From the cell containing the given text, extract its center point as [x, y] coordinate. 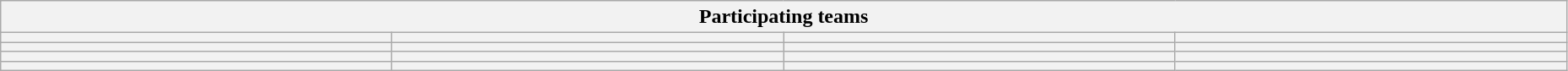
Participating teams [784, 17]
